Scan for the cell matching the given text and deliver its (X, Y) coordinate at center. 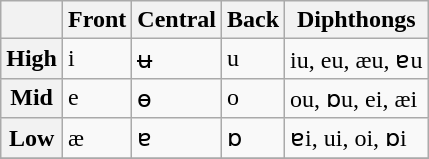
ɒ (254, 138)
High (32, 59)
æ (98, 138)
u (254, 59)
Central (177, 20)
Front (98, 20)
Mid (32, 98)
Low (32, 138)
i (98, 59)
ʉ (177, 59)
o (254, 98)
ou, ɒu, ei, æi (356, 98)
ɐi, ui, oi, ɒi (356, 138)
e (98, 98)
ɐ (177, 138)
Diphthongs (356, 20)
Back (254, 20)
iu, eu, æu, ɐu (356, 59)
ɵ (177, 98)
